Pinpoint the cell where the given text exists, returning its [X, Y] midpoint coordinate. 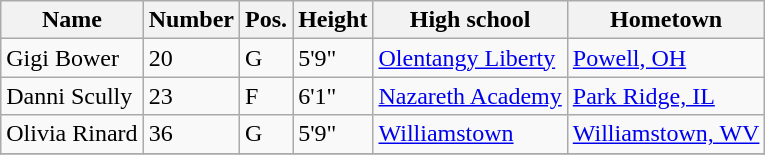
High school [470, 20]
Powell, OH [666, 58]
Gigi Bower [72, 58]
Olivia Rinard [72, 134]
6'1" [333, 96]
Name [72, 20]
Hometown [666, 20]
Williamstown [470, 134]
23 [191, 96]
36 [191, 134]
Danni Scully [72, 96]
Nazareth Academy [470, 96]
Williamstown, WV [666, 134]
Pos. [266, 20]
F [266, 96]
Olentangy Liberty [470, 58]
20 [191, 58]
Height [333, 20]
Park Ridge, IL [666, 96]
Number [191, 20]
